Return (x, y) of the center of cell containing provided text 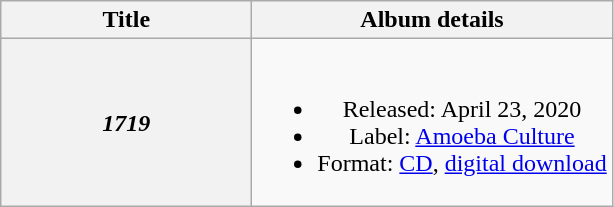
Album details (432, 20)
Title (126, 20)
1719 (126, 122)
Released: April 23, 2020Label: Amoeba CultureFormat: CD, digital download (432, 122)
